Determine the [x, y] coordinate at the center of the cell enclosing the given text.  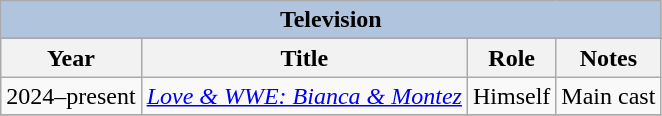
Television [331, 20]
Love & WWE: Bianca & Montez [304, 96]
Notes [608, 58]
Title [304, 58]
Main cast [608, 96]
Year [71, 58]
Himself [511, 96]
2024–present [71, 96]
Role [511, 58]
